Locate the cell with the specified text and output its [X, Y] center coordinate. 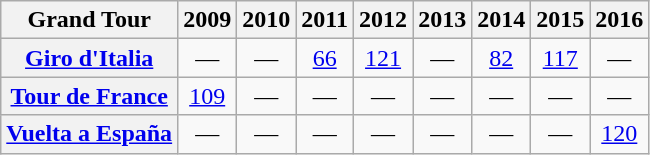
109 [208, 96]
2012 [384, 20]
2015 [560, 20]
2009 [208, 20]
66 [325, 58]
Grand Tour [90, 20]
82 [502, 58]
Giro d'Italia [90, 58]
Vuelta a España [90, 134]
Tour de France [90, 96]
2014 [502, 20]
117 [560, 58]
121 [384, 58]
2013 [442, 20]
2011 [325, 20]
2010 [266, 20]
2016 [620, 20]
120 [620, 134]
